Return (x, y) of the center of cell containing provided text 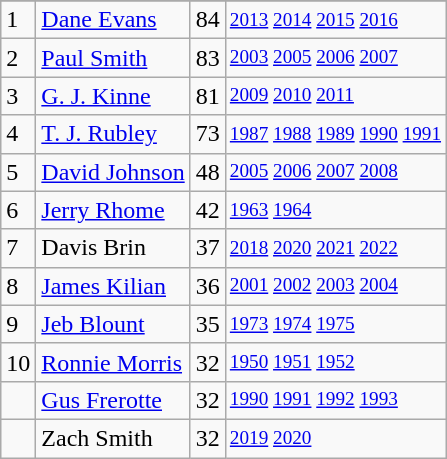
James Kilian (113, 286)
1950 1951 1952 (335, 362)
G. J. Kinne (113, 96)
Ronnie Morris (113, 362)
37 (208, 248)
48 (208, 172)
Paul Smith (113, 58)
2009 2010 2011 (335, 96)
1973 1974 1975 (335, 324)
2005 2006 2007 2008 (335, 172)
David Johnson (113, 172)
1963 1964 (335, 210)
Davis Brin (113, 248)
36 (208, 286)
Jerry Rhome (113, 210)
1 (18, 20)
3 (18, 96)
1990 1991 1992 1993 (335, 400)
Dane Evans (113, 20)
2001 2002 2003 2004 (335, 286)
83 (208, 58)
8 (18, 286)
2 (18, 58)
81 (208, 96)
9 (18, 324)
42 (208, 210)
5 (18, 172)
T. J. Rubley (113, 134)
2018 2020 2021 2022 (335, 248)
7 (18, 248)
35 (208, 324)
Jeb Blount (113, 324)
73 (208, 134)
6 (18, 210)
84 (208, 20)
Gus Frerotte (113, 400)
10 (18, 362)
4 (18, 134)
1987 1988 1989 1990 1991 (335, 134)
2019 2020 (335, 438)
2003 2005 2006 2007 (335, 58)
2013 2014 2015 2016 (335, 20)
Zach Smith (113, 438)
